Detect which cell encompasses the target text, then output its [X, Y] center coordinate. 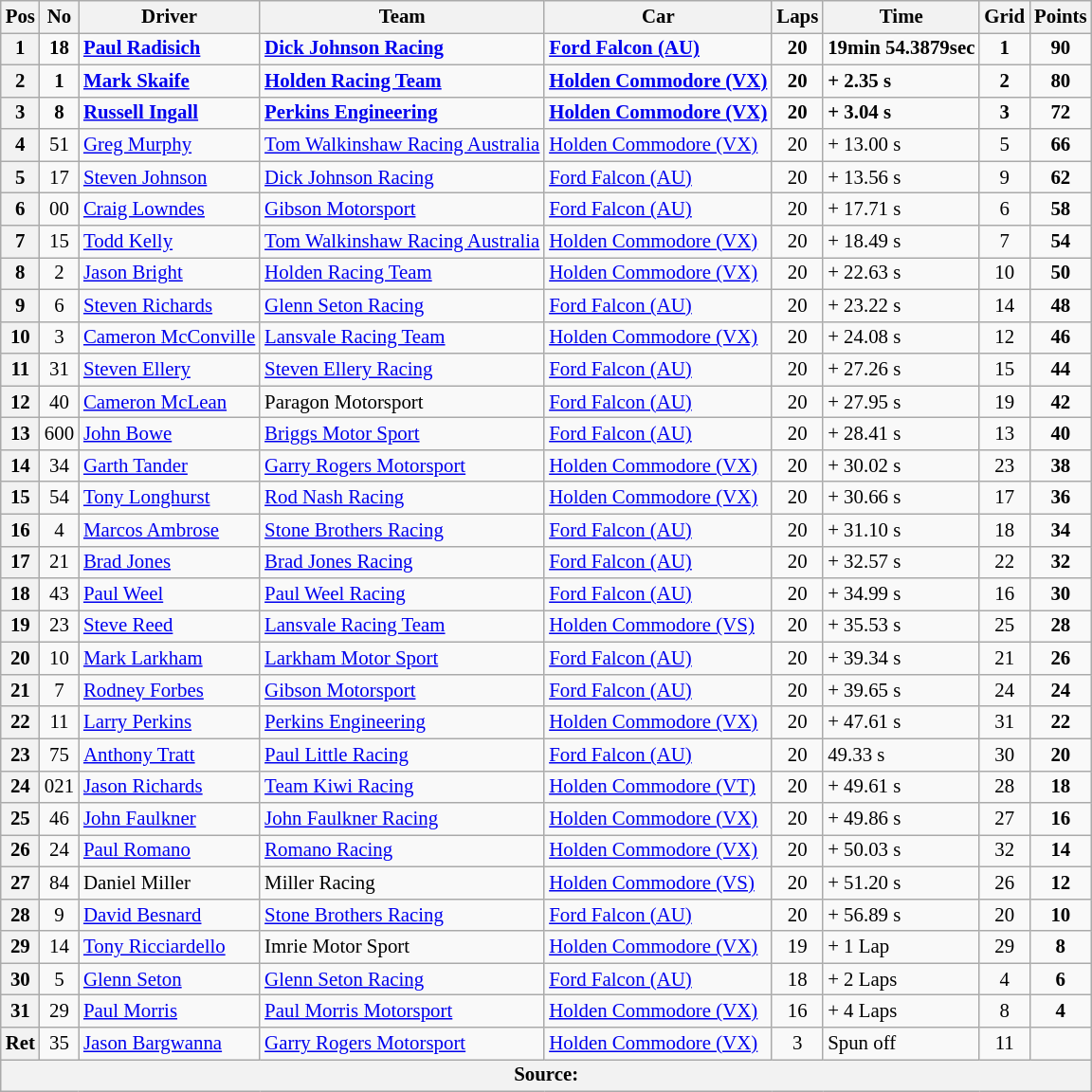
+ 31.10 s [901, 530]
Cameron McLean [169, 402]
Jason Bargwanna [169, 1044]
58 [1060, 209]
66 [1060, 145]
Marcos Ambrose [169, 530]
90 [1060, 48]
Rod Nash Racing [402, 498]
19min 54.3879sec [901, 48]
600 [59, 434]
50 [1060, 273]
00 [59, 209]
Steven Richards [169, 305]
Craig Lowndes [169, 209]
Steven Ellery Racing [402, 370]
+ 2 Laps [901, 979]
+ 3.04 s [901, 113]
+ 18.49 s [901, 242]
Laps [797, 17]
Briggs Motor Sport [402, 434]
Greg Murphy [169, 145]
David Besnard [169, 915]
84 [59, 883]
+ 28.41 s [901, 434]
+ 47.61 s [901, 722]
Larry Perkins [169, 722]
Paul Morris Motorsport [402, 1011]
48 [1060, 305]
42 [1060, 402]
Pos [21, 17]
Holden Commodore (VT) [658, 787]
+ 32.57 s [901, 562]
Steven Ellery [169, 370]
+ 39.65 s [901, 690]
Tony Longhurst [169, 498]
+ 49.86 s [901, 819]
+ 34.99 s [901, 594]
Paul Weel Racing [402, 594]
+ 39.34 s [901, 659]
Grid [1005, 17]
+ 22.63 s [901, 273]
62 [1060, 177]
Team [402, 17]
Larkham Motor Sport [402, 659]
Time [901, 17]
+ 49.61 s [901, 787]
Rodney Forbes [169, 690]
Brad Jones [169, 562]
Paragon Motorsport [402, 402]
Miller Racing [402, 883]
John Faulkner Racing [402, 819]
Glenn Seton [169, 979]
No [59, 17]
Brad Jones Racing [402, 562]
Mark Skaife [169, 81]
John Bowe [169, 434]
Ret [21, 1044]
Points [1060, 17]
Paul Romano [169, 851]
+ 4 Laps [901, 1011]
Paul Radisich [169, 48]
+ 13.56 s [901, 177]
Todd Kelly [169, 242]
+ 30.02 s [901, 465]
Romano Racing [402, 851]
51 [59, 145]
Anthony Tratt [169, 755]
38 [1060, 465]
021 [59, 787]
80 [1060, 81]
Garth Tander [169, 465]
44 [1060, 370]
Steve Reed [169, 627]
35 [59, 1044]
75 [59, 755]
Paul Weel [169, 594]
+ 30.66 s [901, 498]
Cameron McConville [169, 337]
Paul Little Racing [402, 755]
Jason Richards [169, 787]
Daniel Miller [169, 883]
72 [1060, 113]
Driver [169, 17]
+ 2.35 s [901, 81]
49.33 s [901, 755]
Tony Ricciardello [169, 947]
+ 17.71 s [901, 209]
+ 24.08 s [901, 337]
Jason Bright [169, 273]
John Faulkner [169, 819]
+ 35.53 s [901, 627]
+ 50.03 s [901, 851]
Source: [546, 1076]
36 [1060, 498]
Mark Larkham [169, 659]
+ 56.89 s [901, 915]
Team Kiwi Racing [402, 787]
+ 27.26 s [901, 370]
Paul Morris [169, 1011]
+ 13.00 s [901, 145]
+ 23.22 s [901, 305]
+ 1 Lap [901, 947]
Russell Ingall [169, 113]
+ 27.95 s [901, 402]
Imrie Motor Sport [402, 947]
Steven Johnson [169, 177]
+ 51.20 s [901, 883]
Spun off [901, 1044]
Car [658, 17]
43 [59, 594]
